Capture the cell that displays the provided text and extract its (X, Y) central coordinate. 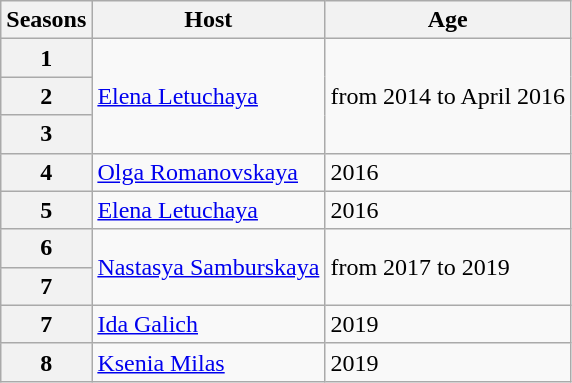
Age (448, 20)
6 (46, 248)
4 (46, 172)
3 (46, 134)
Nastasya Samburskaya (208, 267)
Seasons (46, 20)
1 (46, 58)
from 2017 to 2019 (448, 267)
Ida Galich (208, 324)
Ksenia Milas (208, 362)
from 2014 to April 2016 (448, 96)
5 (46, 210)
2 (46, 96)
8 (46, 362)
Host (208, 20)
Olga Romanovskaya (208, 172)
